Return the [X, Y] coordinate for the center point of the cell that contains the specified text.  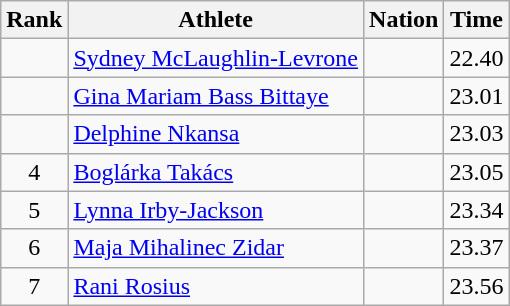
23.03 [476, 134]
23.05 [476, 172]
Lynna Irby-Jackson [216, 210]
Sydney McLaughlin-Levrone [216, 58]
23.37 [476, 248]
Boglárka Takács [216, 172]
Rani Rosius [216, 286]
Time [476, 20]
Maja Mihalinec Zidar [216, 248]
23.56 [476, 286]
22.40 [476, 58]
23.01 [476, 96]
7 [34, 286]
Rank [34, 20]
6 [34, 248]
23.34 [476, 210]
Athlete [216, 20]
Gina Mariam Bass Bittaye [216, 96]
Nation [404, 20]
4 [34, 172]
Delphine Nkansa [216, 134]
5 [34, 210]
